Provide the [x, y] coordinate of the cell's center where the given text is located.  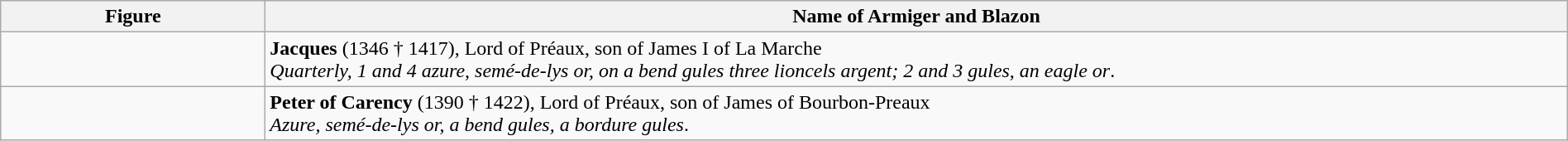
Peter of Carency (1390 † 1422), Lord of Préaux, son of James of Bourbon-PreauxAzure, semé-de-lys or, a bend gules, a bordure gules. [916, 113]
Figure [133, 17]
Name of Armiger and Blazon [916, 17]
